Determine the [x, y] coordinate at the center of the cell enclosing the given text.  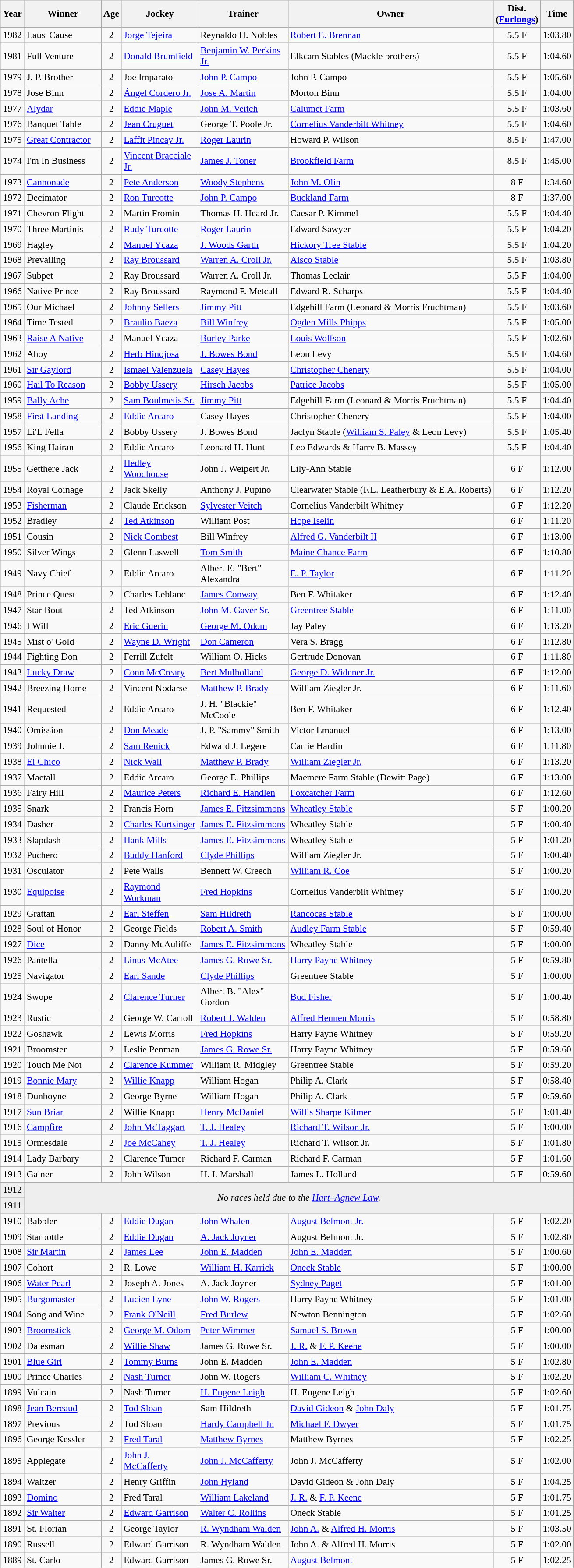
Applegate [63, 1461]
Sir Martin [63, 1252]
Great Contractor [63, 140]
1950 [12, 552]
1971 [12, 214]
Our Michael [63, 307]
Leonard H. Hunt [243, 448]
1951 [12, 537]
Louis Wolfson [391, 339]
1896 [12, 1440]
Sir Walter [63, 1513]
1976 [12, 124]
Brookfield Farm [391, 161]
Vulcain [63, 1393]
1:01.80 [556, 1143]
Audley Farm Stable [391, 929]
1933 [12, 840]
Subpet [63, 276]
Grattan [63, 914]
Joseph A. Jones [159, 1284]
1:01.60 [556, 1159]
1916 [12, 1127]
Clarence Kummer [159, 1065]
1:01.20 [556, 840]
Gainer [63, 1174]
1938 [12, 762]
1:05.60 [556, 78]
Ahoy [63, 354]
1900 [12, 1377]
James Lee [159, 1252]
1909 [12, 1237]
1898 [12, 1409]
Robert J. Walden [243, 1018]
1:10.80 [556, 552]
Li'L Fella [63, 432]
Campfire [63, 1127]
Fred Burlew [243, 1315]
Ron Turcotte [159, 198]
Raymond F. Metcalf [243, 292]
1981 [12, 56]
1:01.25 [556, 1513]
Leo Edwards & Harry B. Massey [391, 448]
1959 [12, 401]
1934 [12, 824]
1897 [12, 1424]
Fairy Hill [63, 793]
1892 [12, 1513]
E. P. Taylor [391, 574]
Rustic [63, 1018]
Nick Combest [159, 537]
J. Woods Garth [243, 245]
1931 [12, 871]
Native Prince [63, 292]
Henry Griffin [159, 1482]
Goshawk [63, 1034]
Sam Boulmetis Sr. [159, 401]
1893 [12, 1497]
Newton Bennington [391, 1315]
Buckland Farm [391, 198]
Jean Cruguet [159, 124]
1948 [12, 595]
Alfred G. Vanderbilt II [391, 537]
1:47.00 [556, 140]
1919 [12, 1081]
No races held due to the Hart–Agnew Law. [299, 1197]
Buddy Hanford [159, 855]
Star Bout [63, 611]
Maurice Peters [159, 793]
1:11.00 [556, 611]
I'm In Business [63, 161]
Hirsch Jacobs [243, 385]
Howard P. Wilson [391, 140]
Thomas H. Heard Jr. [243, 214]
1904 [12, 1315]
Jose A. Martin [243, 93]
George T. Poole Jr. [243, 124]
1920 [12, 1065]
1963 [12, 339]
1929 [12, 914]
Johnnie J. [63, 746]
1906 [12, 1284]
Navy Chief [63, 574]
Silver Wings [63, 552]
I Will [63, 626]
Ismael Valenzuela [159, 370]
First Landing [63, 417]
George D. Widener Jr. [391, 673]
Bally Ache [63, 401]
Maetall [63, 777]
Martin Fromin [159, 214]
Dunboyne [63, 1096]
1921 [12, 1049]
Raymond Workman [159, 893]
Caesar P. Kimmel [391, 214]
1905 [12, 1299]
Jay Paley [391, 626]
Age [111, 14]
1889 [12, 1560]
1964 [12, 323]
Broomstick [63, 1331]
Owner [391, 14]
Laffit Pincay Jr. [159, 140]
Year [12, 14]
Blue Girl [63, 1362]
George W. Carroll [159, 1018]
1956 [12, 448]
1944 [12, 657]
Glenn Laswell [159, 552]
Bennett W. Creech [243, 871]
Starbottle [63, 1237]
Joe Imparato [159, 78]
Lily-Ann Stable [391, 469]
Thomas Leclair [391, 276]
Eddie Maple [159, 109]
1977 [12, 109]
Lady Barbary [63, 1159]
Russell [63, 1544]
Bonnie Mary [63, 1081]
Chevron Flight [63, 214]
Fighting Don [63, 657]
Bradley [63, 521]
James L. Holland [391, 1174]
James J. Toner [243, 161]
Ormesdale [63, 1143]
St. Florian [63, 1529]
1902 [12, 1346]
1915 [12, 1143]
J. H. "Blackie" McCoole [243, 710]
Linus McAtee [159, 961]
Don Cameron [243, 642]
1962 [12, 354]
Clearwater Stable (F.L. Leatherbury & E.A. Roberts) [391, 490]
Rancocas Stable [391, 914]
1958 [12, 417]
Touch Me Not [63, 1065]
1924 [12, 997]
Vera S. Bragg [391, 642]
1899 [12, 1393]
Nick Wall [159, 762]
Willis Sharpe Kilmer [391, 1112]
1914 [12, 1159]
1903 [12, 1331]
1935 [12, 809]
1:00.60 [556, 1252]
Hickory Tree Stable [391, 245]
1930 [12, 893]
John Hyland [243, 1482]
1955 [12, 469]
Cohort [63, 1268]
1:45.00 [556, 161]
1908 [12, 1252]
J. P. "Sammy" Smith [243, 731]
1970 [12, 229]
Ferrill Zufelt [159, 657]
1957 [12, 432]
Charles Leblanc [159, 595]
Robert E. Brennan [391, 35]
Song and Wine [63, 1315]
Swope [63, 997]
Edward R. Scharps [391, 292]
1969 [12, 245]
1:12.80 [556, 642]
Previous [63, 1424]
Jorge Tejeira [159, 35]
1973 [12, 182]
Benjamin W. Perkins Jr. [243, 56]
Sun Briar [63, 1112]
George Fields [159, 929]
1947 [12, 611]
Donald Brumfield [159, 56]
Banquet Table [63, 124]
Dice [63, 945]
Conn McCreary [159, 673]
Joe McCahey [159, 1143]
Ogden Mills Phipps [391, 323]
0:58.40 [556, 1081]
1937 [12, 777]
Pete Walls [159, 871]
1968 [12, 260]
1927 [12, 945]
John J. Weipert Jr. [243, 469]
1912 [12, 1190]
1:04.25 [556, 1482]
William R. Coe [391, 871]
0:59.80 [556, 961]
Elkcam Stables (Mackle brothers) [391, 56]
Albert B. "Alex" Gordon [243, 997]
Raise A Native [63, 339]
Jose Binn [63, 93]
Earl Sande [159, 976]
Alydar [63, 109]
John M. Veitch [243, 109]
Eric Guerin [159, 626]
Lucky Draw [63, 673]
St. Carlo [63, 1560]
William H. Karrick [243, 1268]
James Conway [243, 595]
John McTaggart [159, 1127]
1965 [12, 307]
1:34.60 [556, 182]
Patrice Jacobs [391, 385]
1949 [12, 574]
Johnny Sellers [159, 307]
Requested [63, 710]
Aisco Stable [391, 260]
William C. Whitney [391, 1377]
1961 [12, 370]
Walter C. Rollins [243, 1513]
1913 [12, 1174]
Prevailing [63, 260]
1907 [12, 1268]
1960 [12, 385]
William O. Hicks [243, 657]
Sir Gaylord [63, 370]
Robert A. Smith [243, 929]
1942 [12, 689]
Earl Steffen [159, 914]
Bert Mulholland [243, 673]
1:37.00 [556, 198]
Pantella [63, 961]
1891 [12, 1529]
Cannonade [63, 182]
Wayne D. Wright [159, 642]
August Belmont [391, 1560]
Willie Shaw [159, 1346]
Tommy Burns [159, 1362]
1974 [12, 161]
Equipoise [63, 893]
William R. Midgley [243, 1065]
Three Martinis [63, 229]
Jockey [159, 14]
Babbler [63, 1221]
Leslie Penman [159, 1049]
1910 [12, 1221]
Lucien Lyne [159, 1299]
Decimator [63, 198]
1890 [12, 1544]
Burgomaster [63, 1299]
1:12.60 [556, 793]
Henry McDaniel [243, 1112]
Royal Coinage [63, 490]
Victor Emanuel [391, 731]
Fisherman [63, 505]
Sylvester Veitch [243, 505]
William Lakeland [243, 1497]
1946 [12, 626]
Claude Erickson [159, 505]
Samuel S. Brown [391, 1331]
Vincent Nodarse [159, 689]
Braulio Baeza [159, 323]
Osculator [63, 871]
Don Meade [159, 731]
1945 [12, 642]
Frank O'Neill [159, 1315]
1966 [12, 292]
1922 [12, 1034]
El Chico [63, 762]
Sam Renick [159, 746]
1952 [12, 521]
Dalesman [63, 1346]
Hank Mills [159, 840]
1979 [12, 78]
1926 [12, 961]
Broomster [63, 1049]
1911 [12, 1206]
Pete Anderson [159, 182]
1894 [12, 1482]
Herb Hinojosa [159, 354]
J. P. Brother [63, 78]
Maine Chance Farm [391, 552]
Prince Charles [63, 1377]
Jean Bereaud [63, 1409]
1982 [12, 35]
Carrie Hardin [391, 746]
0:58.80 [556, 1018]
Ángel Cordero Jr. [159, 93]
John M. Olin [391, 182]
John Wilson [159, 1174]
1917 [12, 1112]
Prince Quest [63, 595]
Hardy Campbell Jr. [243, 1424]
Burley Parke [243, 339]
William Post [243, 521]
1954 [12, 490]
1:11.60 [556, 689]
1895 [12, 1461]
1901 [12, 1362]
Dist. (Furlongs) [517, 14]
1925 [12, 976]
King Hairan [63, 448]
R. Lowe [159, 1268]
Laus' Cause [63, 35]
1928 [12, 929]
1978 [12, 93]
Woody Stephens [243, 182]
1:03.50 [556, 1529]
Bud Fisher [391, 997]
Getthere Jack [63, 469]
Hedley Woodhouse [159, 469]
Waltzer [63, 1482]
George Kessler [63, 1440]
Omission [63, 731]
1:05.40 [556, 432]
Morton Binn [391, 93]
Edward J. Legere [243, 746]
Mist o' Gold [63, 642]
Time [556, 14]
1972 [12, 198]
1918 [12, 1096]
Navigator [63, 976]
John Whalen [243, 1221]
Jack Skelly [159, 490]
Calumet Farm [391, 109]
Sydney Paget [391, 1284]
Gertrude Donovan [391, 657]
1943 [12, 673]
Charles Kurtsinger [159, 824]
Tom Smith [243, 552]
Reynaldo H. Nobles [243, 35]
1953 [12, 505]
George Taylor [159, 1529]
Full Venture [63, 56]
Edward Sawyer [391, 229]
1932 [12, 855]
1936 [12, 793]
Foxcatcher Farm [391, 793]
Trainer [243, 14]
1:01.40 [556, 1112]
H. I. Marshall [243, 1174]
1941 [12, 710]
1975 [12, 140]
Hagley [63, 245]
Francis Horn [159, 809]
Leon Levy [391, 354]
George Byrne [159, 1096]
Snark [63, 809]
1940 [12, 731]
Rudy Turcotte [159, 229]
Alfred Hennen Morris [391, 1018]
Breezing Home [63, 689]
Winner [63, 14]
Albert E. "Bert" Alexandra [243, 574]
Anthony J. Pupino [243, 490]
Lewis Morris [159, 1034]
Michael F. Dwyer [391, 1424]
Puchero [63, 855]
0:59.40 [556, 929]
1939 [12, 746]
Peter Wimmer [243, 1331]
Water Pearl [63, 1284]
Danny McAuliffe [159, 945]
Richard E. Handlen [243, 793]
Slapdash [63, 840]
Time Tested [63, 323]
Soul of Honor [63, 929]
John M. Gaver Sr. [243, 611]
Cousin [63, 537]
Hail To Reason [63, 385]
Maemere Farm Stable (Dewitt Page) [391, 777]
Jaclyn Stable (William S. Paley & Leon Levy) [391, 432]
Dasher [63, 824]
1967 [12, 276]
Vincent Bracciale Jr. [159, 161]
Domino [63, 1497]
1923 [12, 1018]
Hope Iselin [391, 521]
George E. Phillips [243, 777]
